Provide the [x, y] coordinate of the cell's center where the given text is located.  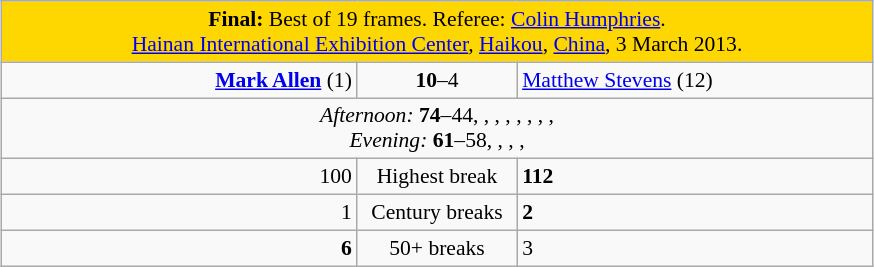
10–4 [437, 80]
Highest break [437, 177]
6 [180, 248]
112 [694, 177]
3 [694, 248]
Century breaks [437, 213]
Final: Best of 19 frames. Referee: Colin Humphries.Hainan International Exhibition Center, Haikou, China, 3 March 2013. [437, 32]
Afternoon: 74–44, , , , , , , , Evening: 61–58, , , , [437, 128]
Mark Allen (1) [180, 80]
100 [180, 177]
Matthew Stevens (12) [694, 80]
1 [180, 213]
2 [694, 213]
50+ breaks [437, 248]
